Find where the given text appears and provide that cell's center as (x, y) coordinate. 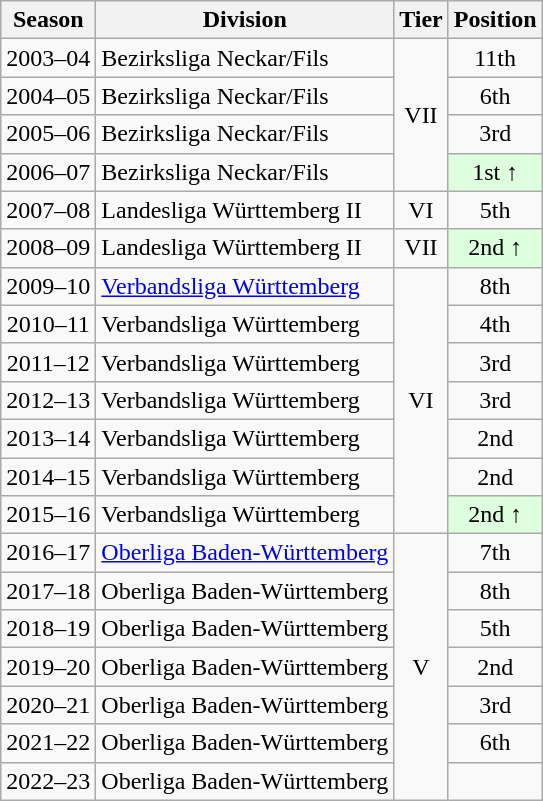
Season (48, 20)
2011–12 (48, 362)
2006–07 (48, 172)
Division (245, 20)
2015–16 (48, 515)
2022–23 (48, 781)
4th (495, 324)
2018–19 (48, 629)
2021–22 (48, 743)
2007–08 (48, 210)
Position (495, 20)
1st ↑ (495, 172)
2016–17 (48, 553)
11th (495, 58)
7th (495, 553)
Tier (422, 20)
2013–14 (48, 438)
2012–13 (48, 400)
2008–09 (48, 248)
V (422, 667)
2019–20 (48, 667)
2009–10 (48, 286)
2010–11 (48, 324)
2005–06 (48, 134)
2017–18 (48, 591)
2004–05 (48, 96)
2003–04 (48, 58)
2020–21 (48, 705)
2014–15 (48, 477)
